Detect which cell encompasses the target text, then output its (x, y) center coordinate. 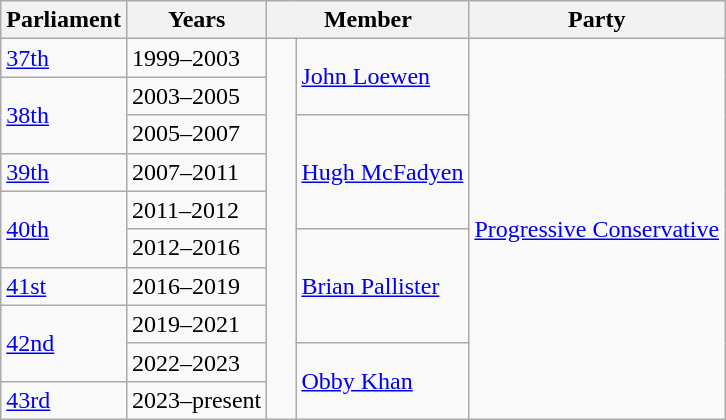
Brian Pallister (382, 286)
2007–2011 (196, 172)
Member (368, 20)
40th (64, 229)
John Loewen (382, 77)
2023–present (196, 400)
2016–2019 (196, 286)
Party (597, 20)
1999–2003 (196, 58)
Progressive Conservative (597, 230)
41st (64, 286)
38th (64, 115)
37th (64, 58)
2003–2005 (196, 96)
2011–2012 (196, 210)
Parliament (64, 20)
2012–2016 (196, 248)
42nd (64, 343)
Obby Khan (382, 381)
39th (64, 172)
2022–2023 (196, 362)
Years (196, 20)
2019–2021 (196, 324)
2005–2007 (196, 134)
43rd (64, 400)
Hugh McFadyen (382, 172)
